From the cell containing the given text, extract its center point as (x, y) coordinate. 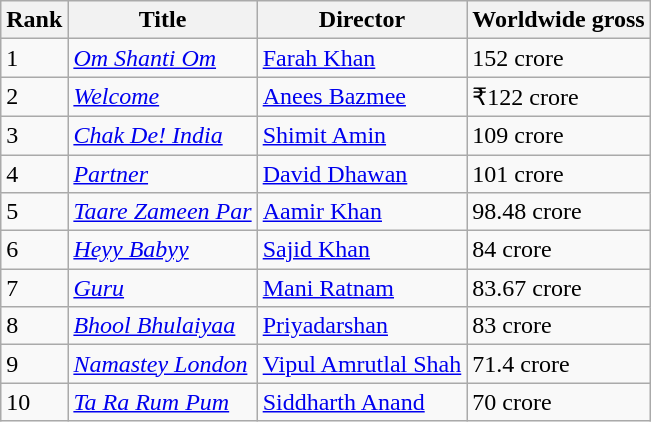
Shimit Amin (362, 135)
Title (162, 20)
83.67 crore (558, 288)
Partner (162, 173)
70 crore (558, 402)
7 (34, 288)
83 crore (558, 326)
Om Shanti Om (162, 58)
Heyy Babyy (162, 250)
Anees Bazmee (362, 97)
101 crore (558, 173)
1 (34, 58)
Namastey London (162, 364)
Welcome (162, 97)
8 (34, 326)
71.4 crore (558, 364)
Chak De! India (162, 135)
84 crore (558, 250)
9 (34, 364)
2 (34, 97)
Bhool Bhulaiyaa (162, 326)
David Dhawan (362, 173)
6 (34, 250)
98.48 crore (558, 212)
Guru (162, 288)
Priyadarshan (362, 326)
Siddharth Anand (362, 402)
Rank (34, 20)
Taare Zameen Par (162, 212)
10 (34, 402)
Sajid Khan (362, 250)
Mani Ratnam (362, 288)
Director (362, 20)
Ta Ra Rum Pum (162, 402)
Worldwide gross (558, 20)
₹122 crore (558, 97)
Farah Khan (362, 58)
Aamir Khan (362, 212)
3 (34, 135)
152 crore (558, 58)
Vipul Amrutlal Shah (362, 364)
5 (34, 212)
109 crore (558, 135)
4 (34, 173)
